Search for the cell housing the specified text and yield its [X, Y] center coordinate. 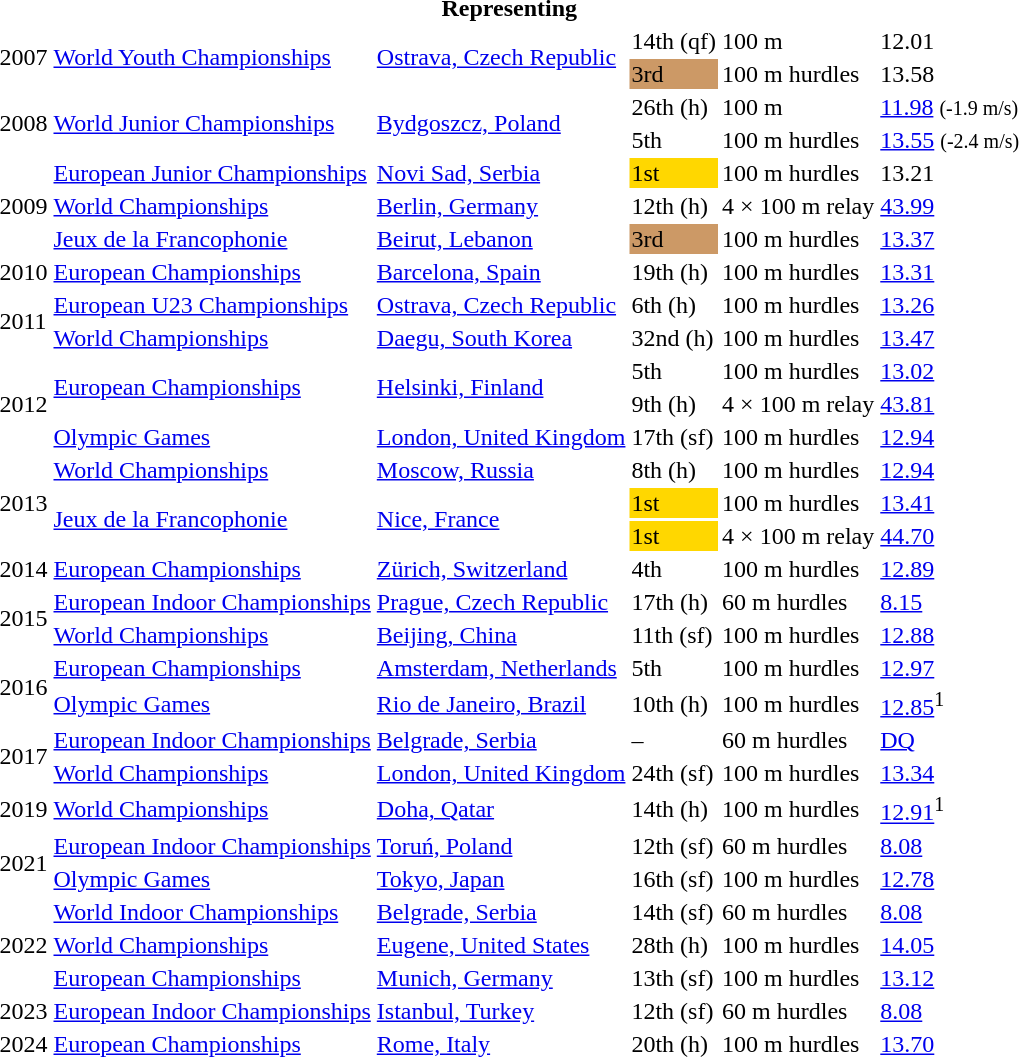
Eugene, United States [501, 945]
Beijing, China [501, 635]
6th (h) [674, 305]
14th (sf) [674, 912]
4th [674, 569]
17th (h) [674, 602]
Nice, France [501, 520]
26th (h) [674, 107]
10th (h) [674, 704]
Toruń, Poland [501, 846]
World Youth Championships [212, 58]
Istanbul, Turkey [501, 1011]
Bydgoszcz, Poland [501, 124]
European U23 Championships [212, 305]
9th (h) [674, 404]
8th (h) [674, 470]
32nd (h) [674, 338]
Novi Sad, Serbia [501, 173]
Barcelona, Spain [501, 272]
24th (sf) [674, 773]
Daegu, South Korea [501, 338]
12th (h) [674, 206]
Beirut, Lebanon [501, 239]
16th (sf) [674, 879]
– [674, 740]
World Junior Championships [212, 124]
17th (sf) [674, 437]
13th (sf) [674, 978]
European Junior Championships [212, 173]
Moscow, Russia [501, 470]
Tokyo, Japan [501, 879]
World Indoor Championships [212, 912]
Rio de Janeiro, Brazil [501, 704]
Munich, Germany [501, 978]
Zürich, Switzerland [501, 569]
14th (h) [674, 809]
Amsterdam, Netherlands [501, 668]
Berlin, Germany [501, 206]
28th (h) [674, 945]
11th (sf) [674, 635]
19th (h) [674, 272]
Prague, Czech Republic [501, 602]
14th (qf) [674, 41]
Helsinki, Finland [501, 388]
Doha, Qatar [501, 809]
